From the cell containing the given text, extract its center point as (X, Y) coordinate. 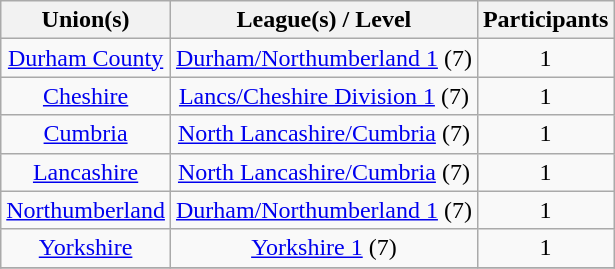
Participants (545, 20)
Durham County (86, 58)
Yorkshire 1 (7) (324, 248)
Northumberland (86, 210)
Lancs/Cheshire Division 1 (7) (324, 96)
League(s) / Level (324, 20)
Cheshire (86, 96)
Yorkshire (86, 248)
Cumbria (86, 134)
Union(s) (86, 20)
Lancashire (86, 172)
